Extract the (x, y) coordinate from the center of the cell holding the provided text.  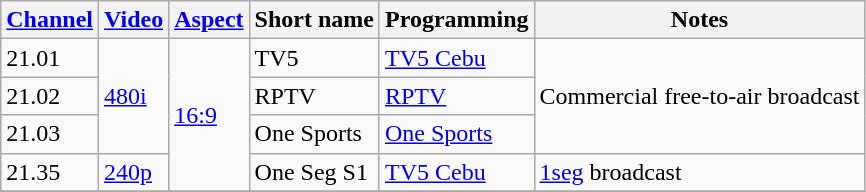
21.02 (50, 96)
16:9 (209, 115)
21.01 (50, 58)
21.03 (50, 134)
Short name (314, 20)
Channel (50, 20)
Commercial free-to-air broadcast (700, 96)
TV5 (314, 58)
480i (134, 96)
21.35 (50, 172)
Aspect (209, 20)
One Seg S1 (314, 172)
240p (134, 172)
Notes (700, 20)
Programming (456, 20)
1seg broadcast (700, 172)
Video (134, 20)
